Identify which cell holds the provided text, then report its (x, y) central coordinate. 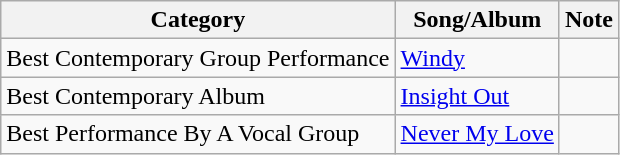
Note (588, 20)
Best Performance By A Vocal Group (198, 134)
Windy (477, 58)
Never My Love (477, 134)
Category (198, 20)
Best Contemporary Group Performance (198, 58)
Song/Album (477, 20)
Best Contemporary Album (198, 96)
Insight Out (477, 96)
